Determine the (x, y) coordinate at the center of the cell enclosing the given text.  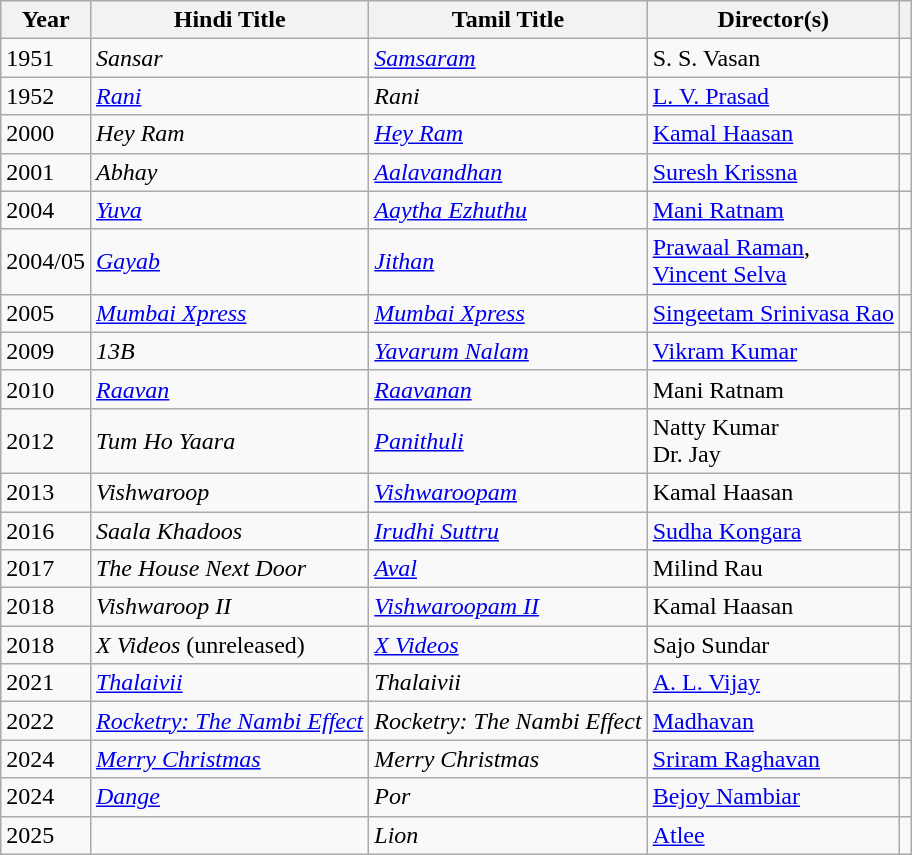
Vishwaroopam II (508, 607)
Panithuli (508, 440)
X Videos (unreleased) (229, 645)
2013 (46, 492)
13B (229, 351)
Director(s) (773, 20)
2025 (46, 835)
2022 (46, 721)
Year (46, 20)
2000 (46, 134)
Prawaal Raman,Vincent Selva (773, 262)
Vikram Kumar (773, 351)
Atlee (773, 835)
Aaytha Ezhuthu (508, 210)
Vishwaroopam (508, 492)
Raavanan (508, 389)
Samsaram (508, 58)
2012 (46, 440)
A. L. Vijay (773, 683)
Bejoy Nambiar (773, 797)
Sriram Raghavan (773, 759)
X Videos (508, 645)
Singeetam Srinivasa Rao (773, 313)
Sudha Kongara (773, 531)
2005 (46, 313)
The House Next Door (229, 569)
Gayab (229, 262)
S. S. Vasan (773, 58)
Aval (508, 569)
Raavan (229, 389)
2009 (46, 351)
2004/05 (46, 262)
Saala Khadoos (229, 531)
Dange (229, 797)
Suresh Krissna (773, 172)
2001 (46, 172)
Sansar (229, 58)
Milind Rau (773, 569)
L. V. Prasad (773, 96)
Jithan (508, 262)
Abhay (229, 172)
2017 (46, 569)
2010 (46, 389)
Yavarum Nalam (508, 351)
Tum Ho Yaara (229, 440)
1951 (46, 58)
Aalavandhan (508, 172)
Vishwaroop (229, 492)
2016 (46, 531)
Vishwaroop II (229, 607)
Lion (508, 835)
Tamil Title (508, 20)
Hindi Title (229, 20)
1952 (46, 96)
Natty KumarDr. Jay (773, 440)
Madhavan (773, 721)
2021 (46, 683)
2004 (46, 210)
Irudhi Suttru (508, 531)
Sajo Sundar (773, 645)
Por (508, 797)
Yuva (229, 210)
